Find where the given text appears and provide that cell's center as (X, Y) coordinate. 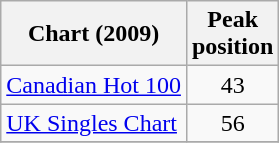
56 (232, 123)
Canadian Hot 100 (94, 85)
Peakposition (232, 34)
UK Singles Chart (94, 123)
Chart (2009) (94, 34)
43 (232, 85)
